Capture the cell that displays the provided text and extract its [X, Y] central coordinate. 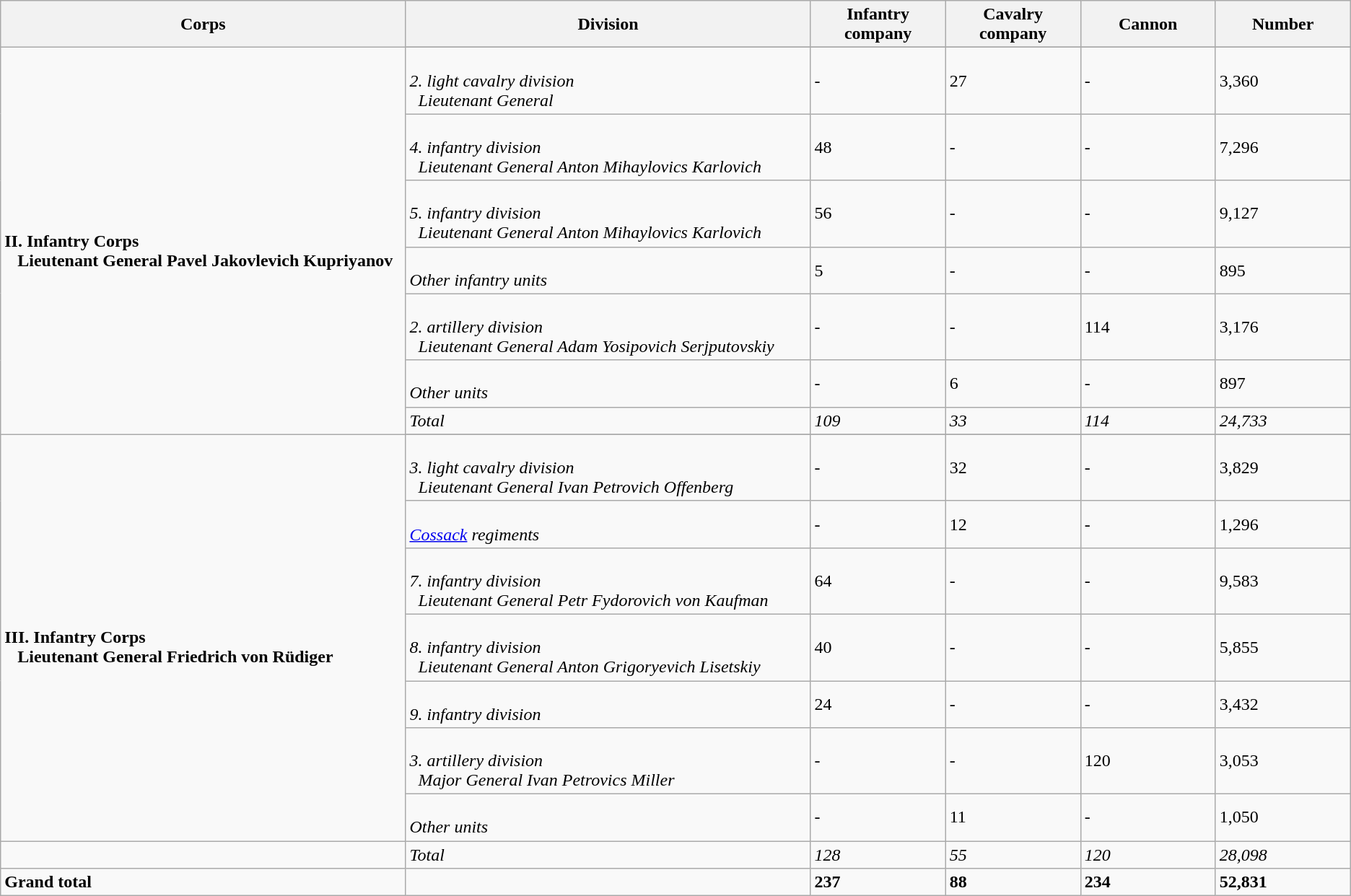
3. light cavalry division Lieutenant General Ivan Petrovich Offenberg [608, 467]
III. Infantry Corps Lieutenant General Friedrich von Rüdiger [204, 638]
Cossack regiments [608, 524]
5. infantry division Lieutenant General Anton Mihaylovics Karlovich [608, 214]
Division [608, 25]
9,583 [1283, 581]
9,127 [1283, 214]
6 [1013, 384]
40 [878, 647]
56 [878, 214]
237 [878, 882]
Infantry company [878, 25]
3,176 [1283, 327]
24,733 [1283, 421]
895 [1283, 270]
3. artillery division Major General Ivan Petrovics Miller [608, 761]
3,829 [1283, 467]
3,360 [1283, 81]
2. light cavalry division Lieutenant General [608, 81]
128 [878, 855]
1,296 [1283, 524]
32 [1013, 467]
Cannon [1147, 25]
Cavalry company [1013, 25]
11 [1013, 818]
27 [1013, 81]
3,432 [1283, 704]
1,050 [1283, 818]
9. infantry division [608, 704]
II. Infantry Corps Lieutenant General Pavel Jakovlevich Kupriyanov [204, 241]
7. infantry division Lieutenant General Petr Fydorovich von Kaufman [608, 581]
4. infantry division Lieutenant General Anton Mihaylovics Karlovich [608, 147]
12 [1013, 524]
55 [1013, 855]
Grand total [204, 882]
Other infantry units [608, 270]
Corps [204, 25]
3,053 [1283, 761]
28,098 [1283, 855]
234 [1147, 882]
Number [1283, 25]
8. infantry division Lieutenant General Anton Grigoryevich Lisetskiy [608, 647]
109 [878, 421]
7,296 [1283, 147]
64 [878, 581]
5 [878, 270]
52,831 [1283, 882]
88 [1013, 882]
24 [878, 704]
48 [878, 147]
2. artillery division Lieutenant General Adam Yosipovich Serjputovskiy [608, 327]
897 [1283, 384]
5,855 [1283, 647]
33 [1013, 421]
